Return [X, Y] of the center of cell containing provided text 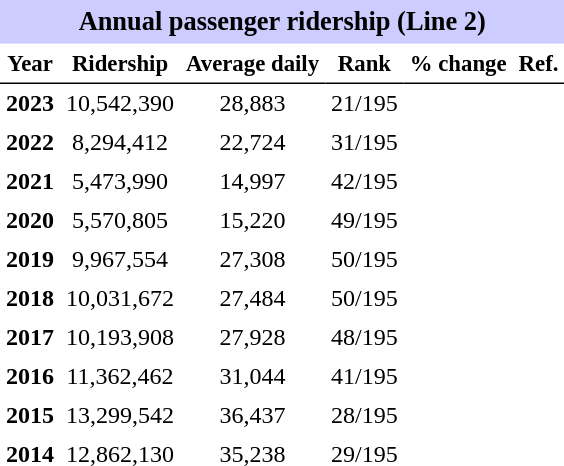
15,220 [252, 220]
36,437 [252, 416]
10,031,672 [120, 298]
2021 [30, 182]
Annual passenger ridership (Line 2) [282, 22]
9,967,554 [120, 260]
27,928 [252, 338]
21/195 [364, 104]
2016 [30, 376]
49/195 [364, 220]
2022 [30, 142]
5,570,805 [120, 220]
22,724 [252, 142]
13,299,542 [120, 416]
2023 [30, 104]
Rank [364, 64]
31/195 [364, 142]
10,193,908 [120, 338]
Ridership [120, 64]
5,473,990 [120, 182]
10,542,390 [120, 104]
2015 [30, 416]
8,294,412 [120, 142]
31,044 [252, 376]
14,997 [252, 182]
2017 [30, 338]
Average daily [252, 64]
11,362,462 [120, 376]
28/195 [364, 416]
27,308 [252, 260]
41/195 [364, 376]
28,883 [252, 104]
Year [30, 64]
2019 [30, 260]
2018 [30, 298]
2020 [30, 220]
48/195 [364, 338]
42/195 [364, 182]
27,484 [252, 298]
% change [458, 64]
